From the cell containing the given text, extract its center point as (X, Y) coordinate. 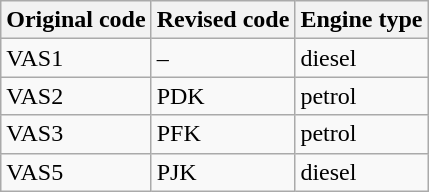
PDK (223, 96)
PJK (223, 172)
VAS3 (76, 134)
VAS5 (76, 172)
Original code (76, 20)
VAS2 (76, 96)
PFK (223, 134)
– (223, 58)
Engine type (362, 20)
VAS1 (76, 58)
Revised code (223, 20)
